Return [x, y] of the center of cell containing provided text 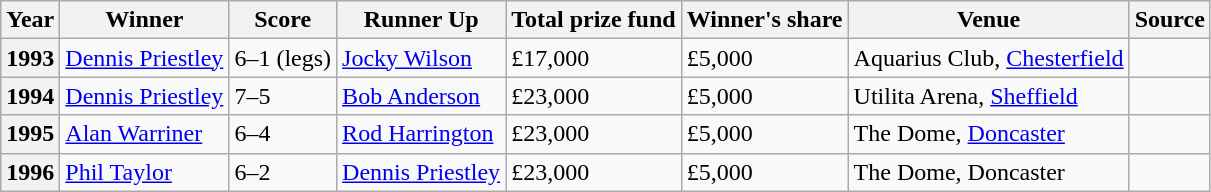
Total prize fund [594, 20]
Winner's share [764, 20]
Winner [144, 20]
Source [1170, 20]
1994 [30, 96]
Rod Harrington [422, 134]
Utilita Arena, Sheffield [988, 96]
Aquarius Club, Chesterfield [988, 58]
Score [283, 20]
Venue [988, 20]
Bob Anderson [422, 96]
1996 [30, 172]
7–5 [283, 96]
Jocky Wilson [422, 58]
6–4 [283, 134]
Runner Up [422, 20]
Year [30, 20]
6–1 (legs) [283, 58]
1993 [30, 58]
Alan Warriner [144, 134]
1995 [30, 134]
6–2 [283, 172]
Phil Taylor [144, 172]
£17,000 [594, 58]
